Output the [x, y] coordinate of the center of the cell containing the given text.  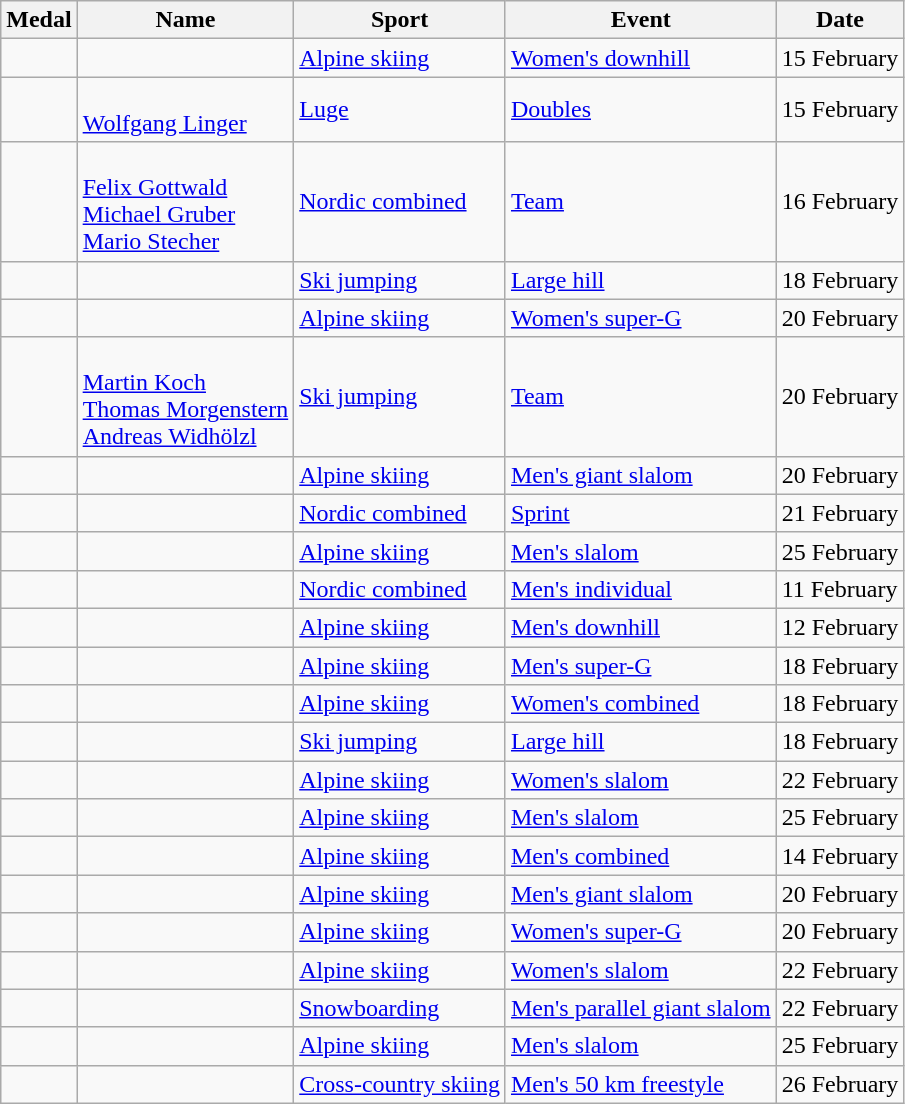
Men's parallel giant slalom [640, 1008]
Luge [400, 110]
Date [840, 20]
Medal [39, 20]
Doubles [640, 110]
26 February [840, 1084]
Wolfgang Linger [186, 110]
12 February [840, 627]
14 February [840, 856]
Women's downhill [640, 58]
Sport [400, 20]
Snowboarding [400, 1008]
Name [186, 20]
21 February [840, 513]
Men's downhill [640, 627]
Men's individual [640, 589]
11 February [840, 589]
Martin Koch Thomas Morgenstern Andreas Widhölzl [186, 396]
Cross-country skiing [400, 1084]
Women's combined [640, 704]
Men's 50 km freestyle [640, 1084]
16 February [840, 202]
Men's combined [640, 856]
Felix Gottwald Michael Gruber Mario Stecher [186, 202]
Sprint [640, 513]
Event [640, 20]
Men's super-G [640, 665]
